Detect which cell encompasses the target text, then output its (x, y) center coordinate. 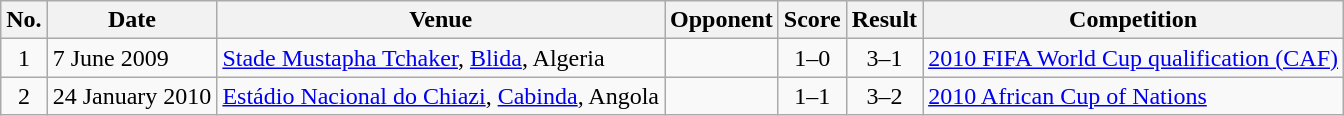
Result (884, 20)
2 (24, 96)
2010 African Cup of Nations (1134, 96)
Venue (441, 20)
Opponent (722, 20)
24 January 2010 (132, 96)
No. (24, 20)
1 (24, 58)
Competition (1134, 20)
Stade Mustapha Tchaker, Blida, Algeria (441, 58)
2010 FIFA World Cup qualification (CAF) (1134, 58)
1–0 (812, 58)
3–2 (884, 96)
3–1 (884, 58)
Score (812, 20)
Estádio Nacional do Chiazi, Cabinda, Angola (441, 96)
7 June 2009 (132, 58)
1–1 (812, 96)
Date (132, 20)
